Return the [X, Y] coordinate for the center point of the cell that contains the specified text.  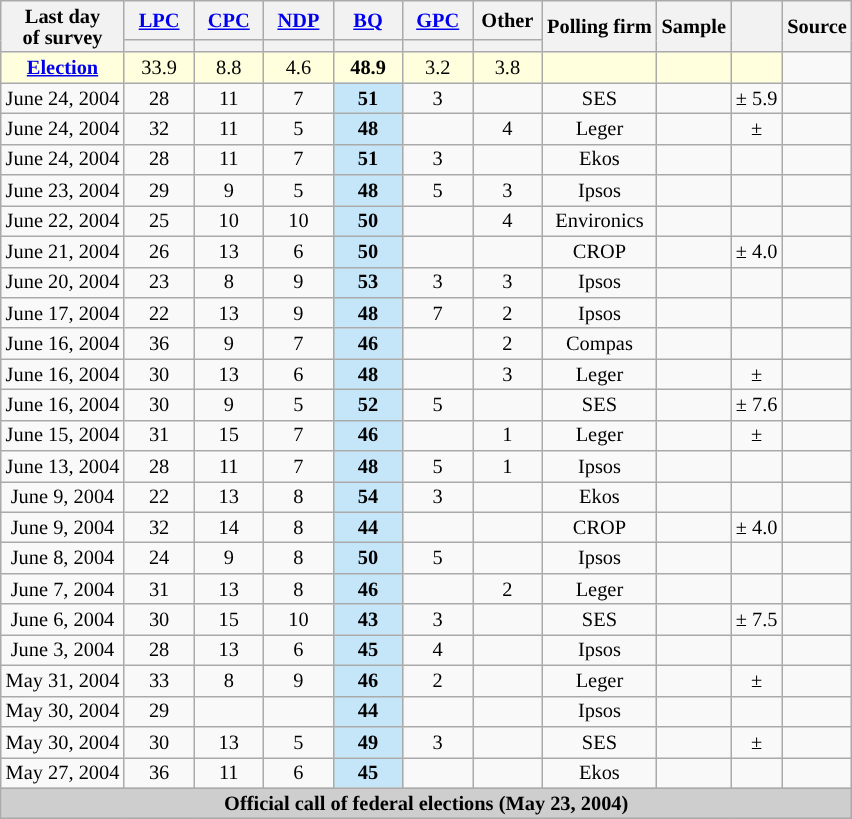
Polling firm [599, 26]
June 15, 2004 [63, 436]
June 3, 2004 [63, 650]
Official call of federal elections (May 23, 2004) [426, 804]
33 [159, 680]
26 [159, 252]
June 22, 2004 [63, 220]
June 23, 2004 [63, 190]
± 7.6 [756, 404]
June 6, 2004 [63, 620]
May 27, 2004 [63, 772]
43 [368, 620]
June 21, 2004 [63, 252]
Source [816, 26]
8.8 [229, 68]
June 20, 2004 [63, 282]
NDP [299, 20]
± 7.5 [756, 620]
June 7, 2004 [63, 588]
24 [159, 558]
Environics [599, 220]
14 [229, 528]
49 [368, 742]
54 [368, 496]
Last day of survey [63, 26]
53 [368, 282]
Sample [694, 26]
BQ [368, 20]
CPC [229, 20]
52 [368, 404]
3.2 [438, 68]
48.9 [368, 68]
23 [159, 282]
May 31, 2004 [63, 680]
Compas [599, 344]
June 13, 2004 [63, 466]
25 [159, 220]
Election [63, 68]
June 8, 2004 [63, 558]
3.8 [508, 68]
June 17, 2004 [63, 312]
± 5.9 [756, 98]
LPC [159, 20]
Other [508, 20]
GPC [438, 20]
33.9 [159, 68]
4.6 [299, 68]
